Detect which cell encompasses the target text, then output its (x, y) center coordinate. 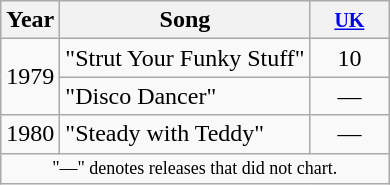
Year (30, 20)
"—" denotes releases that did not chart. (195, 168)
Song (185, 20)
1979 (30, 77)
"Disco Dancer" (185, 96)
"Strut Your Funky Stuff" (185, 58)
UK (350, 20)
1980 (30, 134)
"Steady with Teddy" (185, 134)
10 (350, 58)
